Return the (x, y) coordinate for the center point of the cell that contains the specified text.  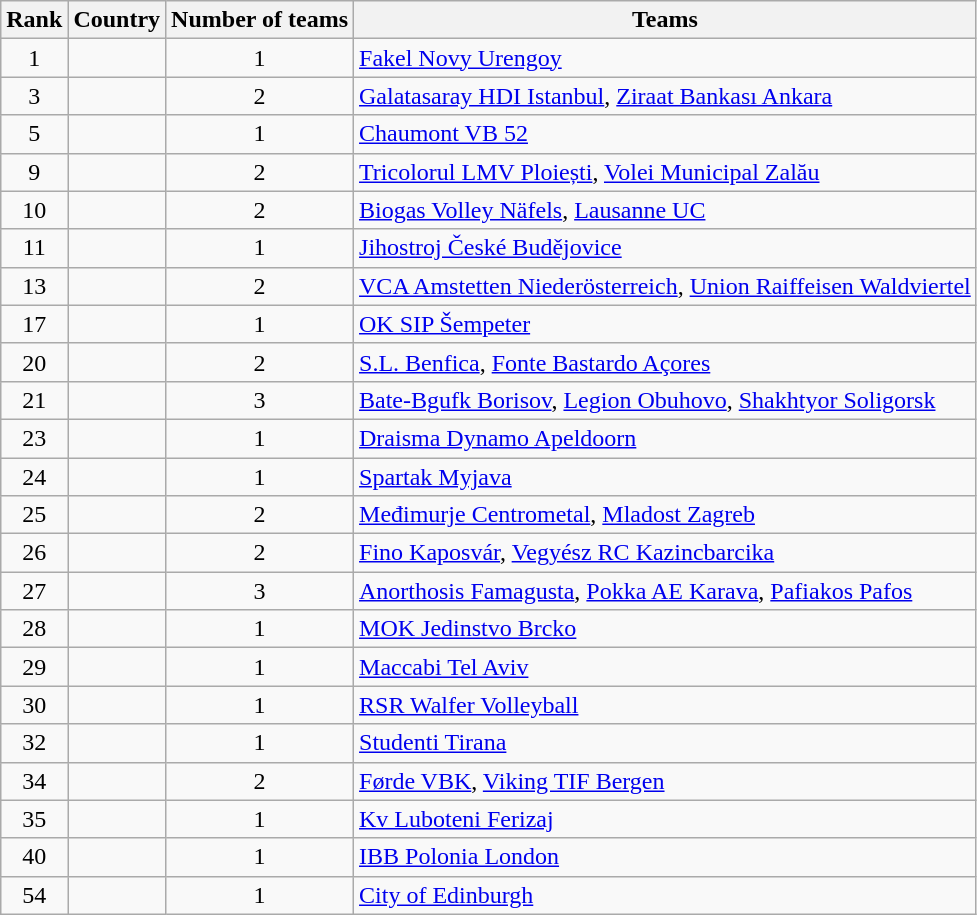
Biogas Volley Näfels, Lausanne UC (666, 210)
Country (117, 20)
IBB Polonia London (666, 857)
Number of teams (260, 20)
Chaumont VB 52 (666, 134)
Kv Luboteni Ferizaj (666, 819)
30 (34, 705)
MOK Jedinstvo Brcko (666, 629)
21 (34, 400)
28 (34, 629)
Bate-Bgufk Borisov, Legion Obuhovo, Shakhtyor Soligorsk (666, 400)
S.L. Benfica, Fonte Bastardo Açores (666, 362)
34 (34, 781)
Fakel Novy Urengoy (666, 58)
City of Edinburgh (666, 895)
Rank (34, 20)
5 (34, 134)
40 (34, 857)
Jihostroj České Budějovice (666, 248)
RSR Walfer Volleyball (666, 705)
OK SIP Šempeter (666, 324)
10 (34, 210)
Draisma Dynamo Apeldoorn (666, 438)
13 (34, 286)
54 (34, 895)
26 (34, 553)
25 (34, 515)
VCA Amstetten Niederösterreich, Union Raiffeisen Waldviertel (666, 286)
Međimurje Centrometal, Mladost Zagreb (666, 515)
32 (34, 743)
Spartak Myjava (666, 477)
35 (34, 819)
11 (34, 248)
Førde VBK, Viking TIF Bergen (666, 781)
29 (34, 667)
17 (34, 324)
Tricolorul LMV Ploiești, Volei Municipal Zalău (666, 172)
Maccabi Tel Aviv (666, 667)
Galatasaray HDI Istanbul, Ziraat Bankası Ankara (666, 96)
Teams (666, 20)
Anorthosis Famagusta, Pokka AE Karava, Pafiakos Pafos (666, 591)
24 (34, 477)
Fino Kaposvár, Vegyész RC Kazincbarcika (666, 553)
20 (34, 362)
Studenti Tirana (666, 743)
9 (34, 172)
27 (34, 591)
23 (34, 438)
